Extract the (x, y) coordinate from the center of the cell holding the provided text.  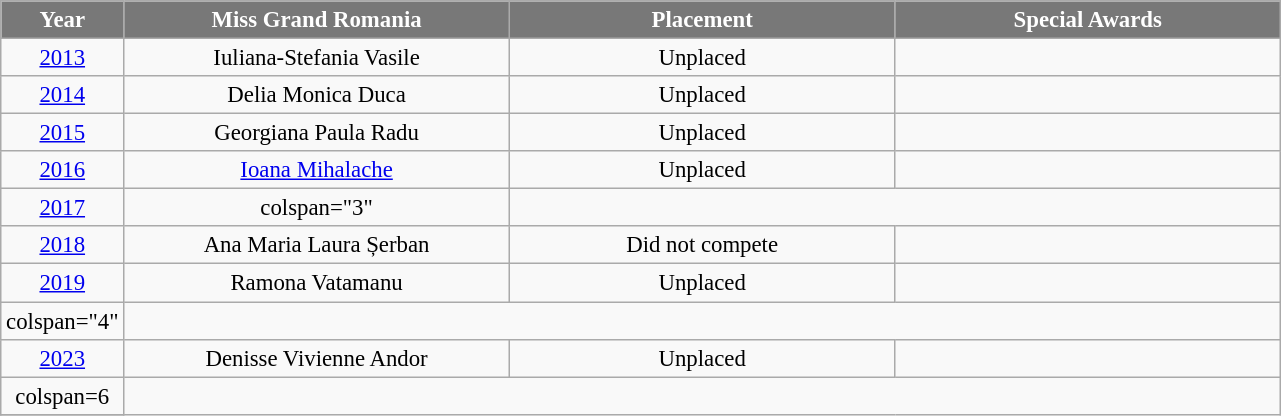
colspan="3" (317, 208)
colspan=6 (62, 396)
Georgiana Paula Radu (317, 133)
Delia Monica Duca (317, 95)
2014 (62, 95)
2015 (62, 133)
Did not compete (702, 245)
Placement (702, 20)
2023 (62, 358)
Iuliana-Stefania Vasile (317, 58)
Special Awards (1088, 20)
2019 (62, 283)
2018 (62, 245)
Ana Maria Laura Șerban (317, 245)
2013 (62, 58)
2017 (62, 208)
colspan="4" (62, 321)
Ramona Vatamanu (317, 283)
Ioana Mihalache (317, 170)
Miss Grand Romania (317, 20)
2016 (62, 170)
Year (62, 20)
Denisse Vivienne Andor (317, 358)
